Locate the cell with the specified text and output its [x, y] center coordinate. 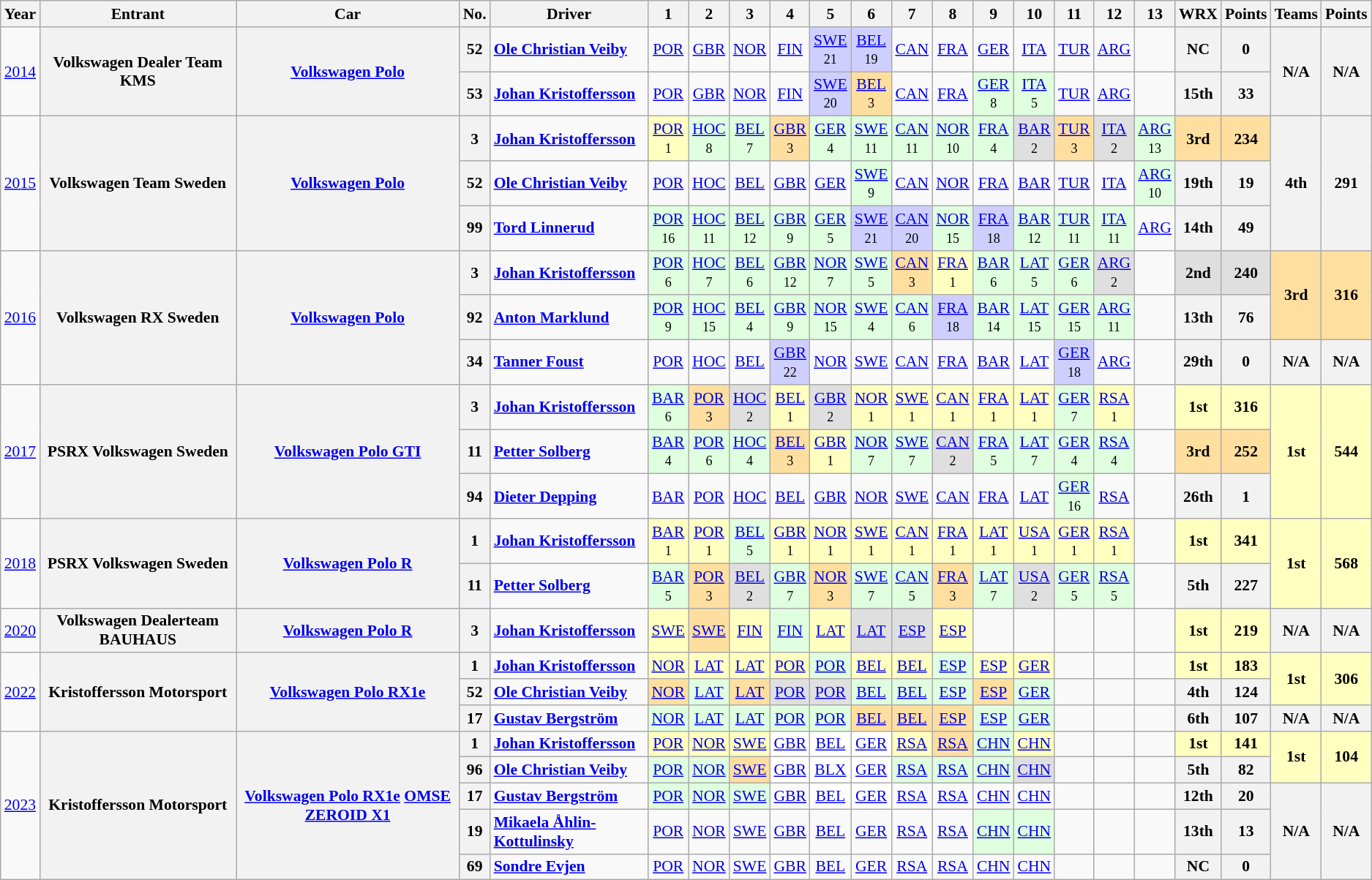
GBR22 [790, 363]
CAN11 [912, 139]
240 [1246, 272]
183 [1246, 666]
FRA4 [994, 139]
BAR12 [1035, 228]
9 [994, 14]
219 [1246, 631]
Volkswagen Polo GTI [347, 452]
ARG11 [1114, 317]
96 [475, 770]
CAN2 [953, 452]
BAR5 [668, 585]
Teams [1297, 14]
ARG10 [1155, 183]
4 [790, 14]
BEL19 [871, 50]
2023 [20, 805]
ITA11 [1114, 228]
53 [475, 94]
33 [1246, 94]
15th [1199, 94]
GBR2 [831, 407]
CAN20 [912, 228]
7 [912, 14]
No. [475, 14]
76 [1246, 317]
GER16 [1074, 496]
NOR3 [831, 585]
ARG13 [1155, 139]
RSA4 [1114, 452]
GER1 [1074, 541]
CAN5 [912, 585]
12 [1114, 14]
234 [1246, 139]
Driver [569, 14]
HOC7 [709, 272]
CAN3 [912, 272]
252 [1246, 452]
92 [475, 317]
BEL6 [750, 272]
WRX [1199, 14]
6 [871, 14]
HOC11 [709, 228]
Entrant [138, 14]
BEL1 [790, 407]
99 [475, 228]
69 [475, 867]
TUR3 [1074, 139]
107 [1246, 718]
CAN6 [912, 317]
FRA3 [953, 585]
Mikaela Åhlin-Kottulinsky [569, 831]
6th [1199, 718]
BAR14 [994, 317]
ITA5 [1035, 94]
544 [1346, 452]
BLX [831, 770]
26th [1199, 496]
Volkswagen Polo RX1e OMSE ZEROID X1 [347, 805]
2020 [20, 631]
227 [1246, 585]
Volkswagen Dealerteam BAUHAUS [138, 631]
Volkswagen RX Sweden [138, 317]
BAR2 [1035, 139]
2015 [20, 183]
14th [1199, 228]
306 [1346, 679]
341 [1246, 541]
568 [1346, 563]
GBR12 [790, 272]
GBR3 [790, 139]
2018 [20, 563]
2nd [1199, 272]
GBR7 [790, 585]
HOC4 [750, 452]
82 [1246, 770]
BAR4 [668, 452]
12th [1199, 797]
2017 [20, 452]
5 [831, 14]
TUR11 [1074, 228]
Year [20, 14]
19th [1199, 183]
POR9 [668, 317]
ARG2 [1114, 272]
29th [1199, 363]
HOC15 [709, 317]
BEL12 [750, 228]
8 [953, 14]
94 [475, 496]
ITA2 [1114, 139]
BEL2 [750, 585]
RSA5 [1114, 585]
GER15 [1074, 317]
Tanner Foust [569, 363]
HOC8 [709, 139]
SWE4 [871, 317]
Volkswagen Polo RX1e [347, 692]
34 [475, 363]
NOR10 [953, 139]
SWE5 [871, 272]
2016 [20, 317]
USA1 [1035, 541]
BEL4 [750, 317]
Tord Linnerud [569, 228]
POR16 [668, 228]
2 [709, 14]
GER8 [994, 94]
FRA5 [994, 452]
Anton Marklund [569, 317]
HOC2 [750, 407]
124 [1246, 692]
2014 [20, 72]
GER7 [1074, 407]
291 [1346, 183]
SWE9 [871, 183]
LAT5 [1035, 272]
2022 [20, 692]
GER6 [1074, 272]
Dieter Depping [569, 496]
10 [1035, 14]
SWE11 [871, 139]
BAR1 [668, 541]
Car [347, 14]
BEL5 [750, 541]
Volkswagen Dealer Team KMS [138, 72]
Volkswagen Team Sweden [138, 183]
Sondre Evjen [569, 867]
LAT15 [1035, 317]
BEL7 [750, 139]
49 [1246, 228]
GER18 [1074, 363]
104 [1346, 756]
SWE20 [831, 94]
20 [1246, 797]
141 [1246, 744]
USA2 [1035, 585]
